Determine the (X, Y) coordinate at the center of the cell enclosing the given text.  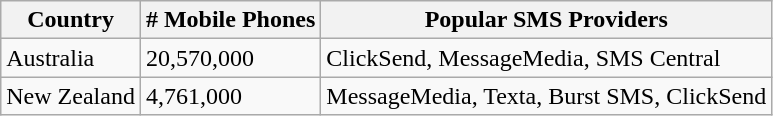
Country (71, 20)
20,570,000 (230, 58)
ClickSend, MessageMedia, SMS Central (546, 58)
MessageMedia, Texta, Burst SMS, ClickSend (546, 96)
4,761,000 (230, 96)
New Zealand (71, 96)
# Mobile Phones (230, 20)
Australia (71, 58)
Popular SMS Providers (546, 20)
